Capture the cell that displays the provided text and extract its (X, Y) central coordinate. 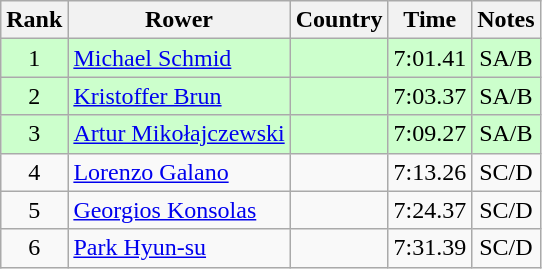
7:24.37 (430, 210)
Notes (506, 20)
5 (34, 210)
7:03.37 (430, 96)
Time (430, 20)
7:09.27 (430, 134)
Artur Mikołajczewski (179, 134)
Lorenzo Galano (179, 172)
Georgios Konsolas (179, 210)
Rower (179, 20)
Michael Schmid (179, 58)
1 (34, 58)
6 (34, 248)
7:31.39 (430, 248)
7:01.41 (430, 58)
4 (34, 172)
2 (34, 96)
Country (339, 20)
7:13.26 (430, 172)
3 (34, 134)
Rank (34, 20)
Park Hyun-su (179, 248)
Kristoffer Brun (179, 96)
